Output the [X, Y] coordinate of the center of the cell containing the given text.  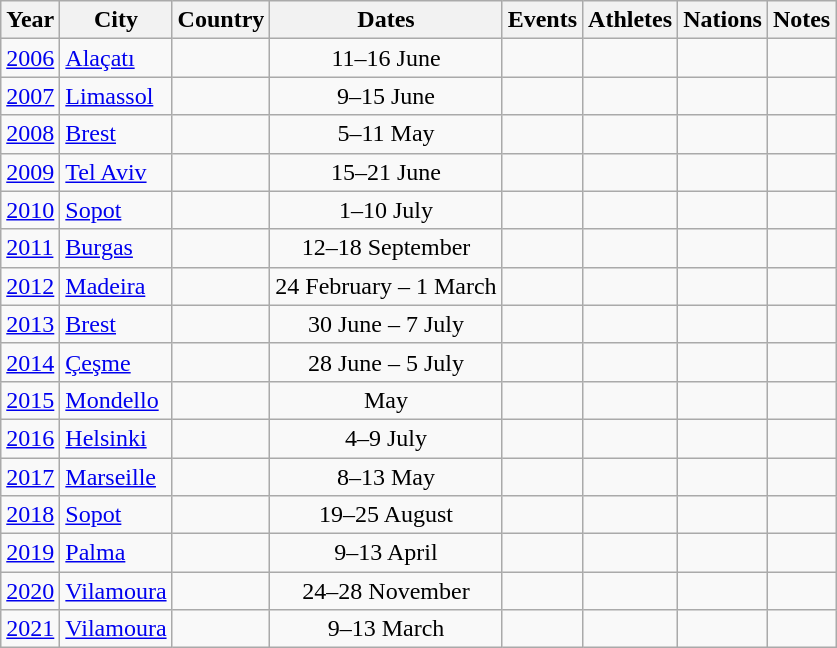
2012 [30, 286]
24 February – 1 March [386, 286]
2010 [30, 210]
Tel Aviv [116, 172]
Country [221, 20]
11–16 June [386, 58]
Madeira [116, 286]
28 June – 5 July [386, 362]
Dates [386, 20]
9–13 March [386, 629]
2019 [30, 553]
Helsinki [116, 438]
Mondello [116, 400]
2016 [30, 438]
15–21 June [386, 172]
Events [542, 20]
9–15 June [386, 96]
Notes [801, 20]
2006 [30, 58]
Year [30, 20]
2007 [30, 96]
Çeşme [116, 362]
2009 [30, 172]
Nations [723, 20]
2013 [30, 324]
5–11 May [386, 134]
2014 [30, 362]
Burgas [116, 248]
19–25 August [386, 515]
Palma [116, 553]
9–13 April [386, 553]
May [386, 400]
24–28 November [386, 591]
30 June – 7 July [386, 324]
2020 [30, 591]
2011 [30, 248]
2015 [30, 400]
1–10 July [386, 210]
Marseille [116, 477]
2021 [30, 629]
Limassol [116, 96]
City [116, 20]
Athletes [630, 20]
2018 [30, 515]
4–9 July [386, 438]
2017 [30, 477]
8–13 May [386, 477]
2008 [30, 134]
12–18 September [386, 248]
Alaçatı [116, 58]
